Detect which cell encompasses the target text, then output its (x, y) center coordinate. 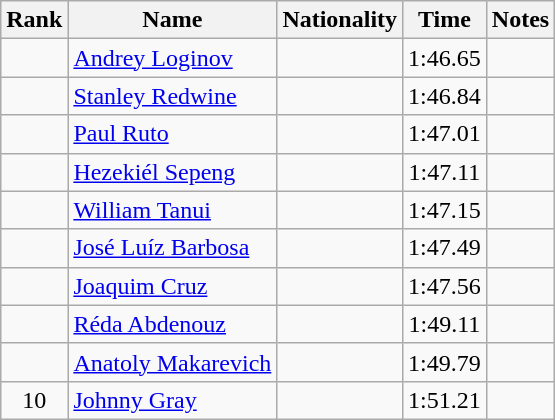
1:47.49 (445, 248)
Andrey Loginov (172, 58)
1:49.79 (445, 362)
Notes (520, 20)
Rank (34, 20)
Réda Abdenouz (172, 324)
10 (34, 400)
Paul Ruto (172, 134)
Anatoly Makarevich (172, 362)
1:47.15 (445, 210)
1:47.11 (445, 172)
Stanley Redwine (172, 96)
William Tanui (172, 210)
1:47.01 (445, 134)
1:51.21 (445, 400)
Johnny Gray (172, 400)
Hezekiél Sepeng (172, 172)
1:46.84 (445, 96)
Joaquim Cruz (172, 286)
1:46.65 (445, 58)
Name (172, 20)
Nationality (340, 20)
José Luíz Barbosa (172, 248)
Time (445, 20)
1:47.56 (445, 286)
1:49.11 (445, 324)
